Output the (x, y) coordinate of the center of the cell containing the given text.  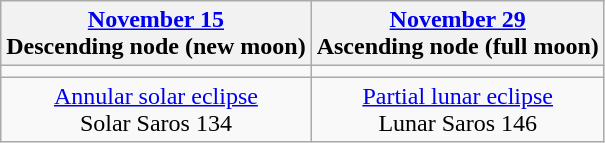
Annular solar eclipseSolar Saros 134 (156, 110)
November 29Ascending node (full moon) (458, 34)
November 15Descending node (new moon) (156, 34)
Partial lunar eclipseLunar Saros 146 (458, 110)
